From the cell containing the given text, extract its center point as [x, y] coordinate. 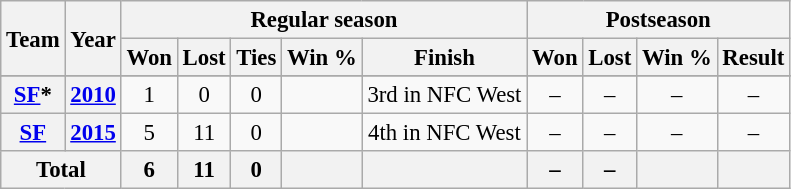
3rd in NFC West [444, 95]
Regular season [324, 20]
6 [149, 170]
Result [754, 58]
2010 [93, 95]
Postseason [658, 20]
5 [149, 133]
4th in NFC West [444, 133]
Team [33, 38]
2015 [93, 133]
1 [149, 95]
SF [33, 133]
Year [93, 38]
Ties [256, 58]
SF* [33, 95]
Total [61, 170]
Finish [444, 58]
